Determine the [X, Y] coordinate at the center of the cell enclosing the given text.  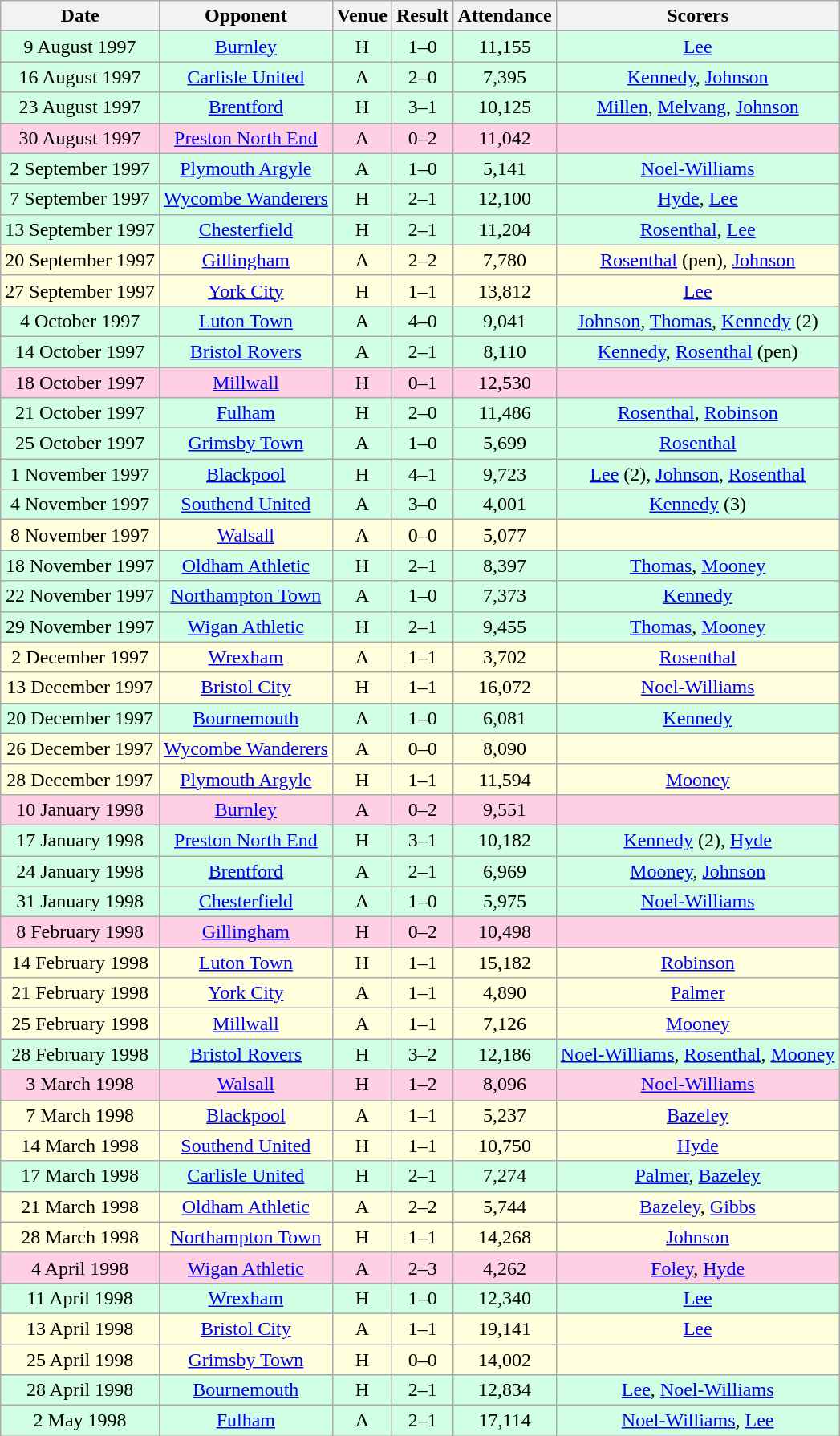
17 January 1998 [80, 840]
25 February 1998 [80, 1024]
Rosenthal, Lee [698, 229]
18 November 1997 [80, 566]
17,114 [505, 1421]
Johnson, Thomas, Kennedy (2) [698, 321]
Venue [362, 16]
7 March 1998 [80, 1115]
9,551 [505, 809]
Bazeley, Gibbs [698, 1207]
8,110 [505, 351]
14 March 1998 [80, 1146]
21 March 1998 [80, 1207]
Palmer, Bazeley [698, 1176]
20 September 1997 [80, 260]
10,125 [505, 107]
16 August 1997 [80, 77]
1–2 [422, 1085]
11,204 [505, 229]
0–1 [422, 383]
11,042 [505, 138]
9,455 [505, 627]
15,182 [505, 963]
Lee, Noel-Williams [698, 1390]
9,723 [505, 474]
Date [80, 16]
8 November 1997 [80, 535]
4,262 [505, 1268]
21 February 1998 [80, 993]
7,126 [505, 1024]
11 April 1998 [80, 1298]
Hyde [698, 1146]
8,397 [505, 566]
Hyde, Lee [698, 199]
7,780 [505, 260]
Kennedy (2), Hyde [698, 840]
14,268 [505, 1237]
25 October 1997 [80, 444]
4 April 1998 [80, 1268]
18 October 1997 [80, 383]
22 November 1997 [80, 596]
13 December 1997 [80, 688]
2 December 1997 [80, 657]
13 September 1997 [80, 229]
13,812 [505, 290]
7,274 [505, 1176]
31 January 1998 [80, 902]
7,373 [505, 596]
5,077 [505, 535]
3–0 [422, 505]
Bazeley [698, 1115]
24 January 1998 [80, 870]
3–2 [422, 1054]
14,002 [505, 1360]
Opponent [246, 16]
25 April 1998 [80, 1360]
8,090 [505, 748]
10,750 [505, 1146]
3,702 [505, 657]
4 November 1997 [80, 505]
30 August 1997 [80, 138]
Millen, Melvang, Johnson [698, 107]
4 October 1997 [80, 321]
17 March 1998 [80, 1176]
7,395 [505, 77]
9,041 [505, 321]
10,182 [505, 840]
5,744 [505, 1207]
20 December 1997 [80, 718]
Lee (2), Johnson, Rosenthal [698, 474]
28 February 1998 [80, 1054]
28 April 1998 [80, 1390]
12,100 [505, 199]
Rosenthal (pen), Johnson [698, 260]
3 March 1998 [80, 1085]
Result [422, 16]
14 February 1998 [80, 963]
4,001 [505, 505]
Kennedy, Johnson [698, 77]
8,096 [505, 1085]
Noel-Williams, Rosenthal, Mooney [698, 1054]
12,530 [505, 383]
10,498 [505, 932]
10 January 1998 [80, 809]
13 April 1998 [80, 1329]
8 February 1998 [80, 932]
27 September 1997 [80, 290]
2 September 1997 [80, 168]
Attendance [505, 16]
Mooney, Johnson [698, 870]
12,834 [505, 1390]
19,141 [505, 1329]
23 August 1997 [80, 107]
4–0 [422, 321]
5,975 [505, 902]
12,186 [505, 1054]
12,340 [505, 1298]
7 September 1997 [80, 199]
Palmer [698, 993]
Johnson [698, 1237]
Kennedy, Rosenthal (pen) [698, 351]
6,969 [505, 870]
16,072 [505, 688]
11,155 [505, 47]
Noel-Williams, Lee [698, 1421]
6,081 [505, 718]
2–3 [422, 1268]
9 August 1997 [80, 47]
1 November 1997 [80, 474]
Scorers [698, 16]
28 December 1997 [80, 779]
5,237 [505, 1115]
21 October 1997 [80, 413]
Robinson [698, 963]
4,890 [505, 993]
5,141 [505, 168]
28 March 1998 [80, 1237]
29 November 1997 [80, 627]
11,486 [505, 413]
2 May 1998 [80, 1421]
Rosenthal, Robinson [698, 413]
5,699 [505, 444]
Foley, Hyde [698, 1268]
26 December 1997 [80, 748]
11,594 [505, 779]
Kennedy (3) [698, 505]
4–1 [422, 474]
14 October 1997 [80, 351]
